Extract the (x, y) coordinate from the center of the cell holding the provided text.  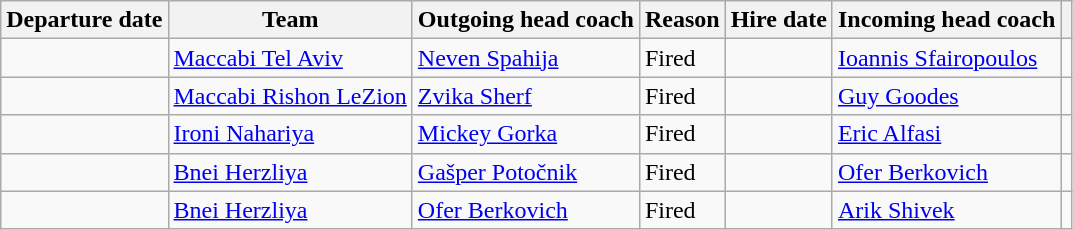
Gašper Potočnik (526, 172)
Arik Shivek (946, 210)
Team (290, 20)
Guy Goodes (946, 96)
Eric Alfasi (946, 134)
Departure date (84, 20)
Ironi Nahariya (290, 134)
Outgoing head coach (526, 20)
Mickey Gorka (526, 134)
Ioannis Sfairopoulos (946, 58)
Neven Spahija (526, 58)
Reason (682, 20)
Maccabi Rishon LeZion (290, 96)
Incoming head coach (946, 20)
Hire date (778, 20)
Maccabi Tel Aviv (290, 58)
Zvika Sherf (526, 96)
